Detect which cell encompasses the target text, then output its (x, y) center coordinate. 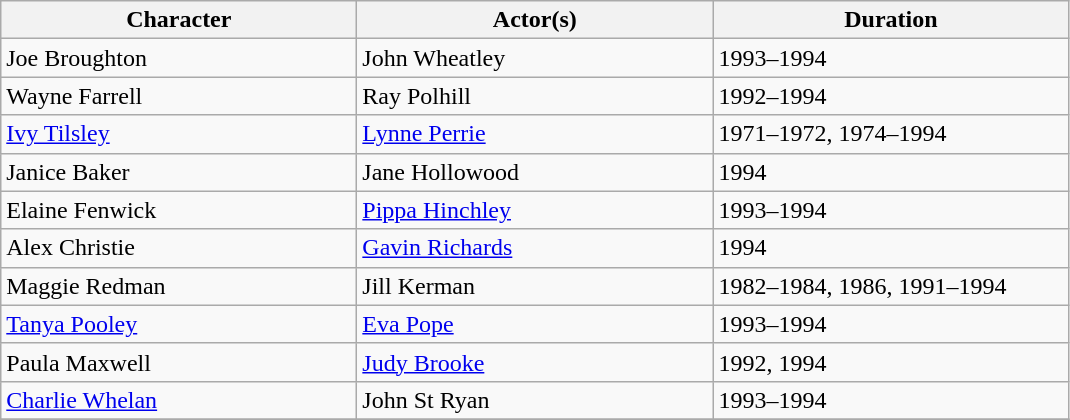
Tanya Pooley (179, 324)
Elaine Fenwick (179, 210)
1992–1994 (891, 96)
Lynne Perrie (535, 134)
Joe Broughton (179, 58)
Duration (891, 20)
Jane Hollowood (535, 172)
John Wheatley (535, 58)
Eva Pope (535, 324)
Ray Polhill (535, 96)
Jill Kerman (535, 286)
John St Ryan (535, 400)
Gavin Richards (535, 248)
Judy Brooke (535, 362)
Character (179, 20)
Ivy Tilsley (179, 134)
Alex Christie (179, 248)
Pippa Hinchley (535, 210)
Paula Maxwell (179, 362)
1971–1972, 1974–1994 (891, 134)
1982–1984, 1986, 1991–1994 (891, 286)
Maggie Redman (179, 286)
Janice Baker (179, 172)
Wayne Farrell (179, 96)
Charlie Whelan (179, 400)
1992, 1994 (891, 362)
Actor(s) (535, 20)
